Return (x, y) of the center of cell containing provided text 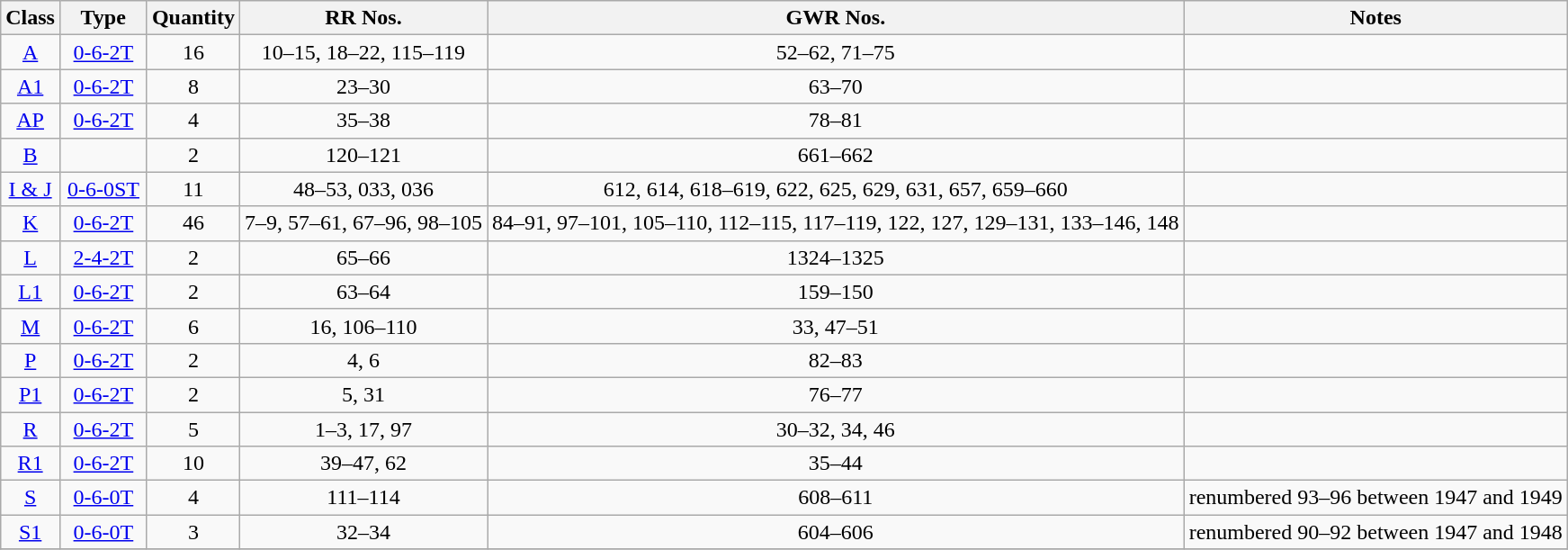
48–53, 033, 036 (363, 189)
10–15, 18–22, 115–119 (363, 52)
78–81 (837, 121)
5 (193, 429)
GWR Nos. (837, 18)
Quantity (193, 18)
L (31, 257)
159–150 (837, 292)
Type (103, 18)
P1 (31, 394)
84–91, 97–101, 105–110, 112–115, 117–119, 122, 127, 129–131, 133–146, 148 (837, 223)
661–662 (837, 155)
I & J (31, 189)
4, 6 (363, 360)
63–70 (837, 86)
M (31, 326)
renumbered 93–96 between 1947 and 1949 (1375, 498)
A (31, 52)
65–66 (363, 257)
612, 614, 618–619, 622, 625, 629, 631, 657, 659–660 (837, 189)
5, 31 (363, 394)
Notes (1375, 18)
63–64 (363, 292)
R1 (31, 464)
46 (193, 223)
76–77 (837, 394)
35–38 (363, 121)
P (31, 360)
608–611 (837, 498)
renumbered 90–92 between 1947 and 1948 (1375, 532)
B (31, 155)
S1 (31, 532)
604–606 (837, 532)
30–32, 34, 46 (837, 429)
Class (31, 18)
R (31, 429)
6 (193, 326)
L1 (31, 292)
7–9, 57–61, 67–96, 98–105 (363, 223)
3 (193, 532)
10 (193, 464)
2-4-2T (103, 257)
1324–1325 (837, 257)
16 (193, 52)
0-6-0ST (103, 189)
11 (193, 189)
8 (193, 86)
35–44 (837, 464)
82–83 (837, 360)
33, 47–51 (837, 326)
120–121 (363, 155)
AP (31, 121)
RR Nos. (363, 18)
A1 (31, 86)
39–47, 62 (363, 464)
32–34 (363, 532)
52–62, 71–75 (837, 52)
K (31, 223)
1–3, 17, 97 (363, 429)
16, 106–110 (363, 326)
S (31, 498)
23–30 (363, 86)
111–114 (363, 498)
